Identify which cell holds the provided text, then report its (X, Y) central coordinate. 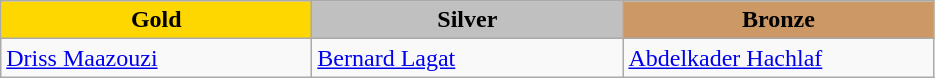
Gold (156, 20)
Bronze (778, 20)
Silver (468, 20)
Driss Maazouzi (156, 58)
Bernard Lagat (468, 58)
Abdelkader Hachlaf (778, 58)
